Search for the cell housing the specified text and yield its (x, y) center coordinate. 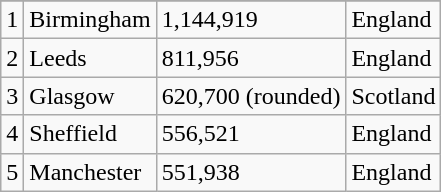
1,144,919 (251, 20)
Birmingham (90, 20)
Manchester (90, 172)
556,521 (251, 134)
620,700 (rounded) (251, 96)
5 (12, 172)
Glasgow (90, 96)
4 (12, 134)
Leeds (90, 58)
Sheffield (90, 134)
811,956 (251, 58)
551,938 (251, 172)
2 (12, 58)
Scotland (394, 96)
3 (12, 96)
1 (12, 20)
